Scan for the cell matching the given text and deliver its [X, Y] coordinate at center. 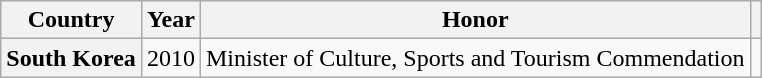
Minister of Culture, Sports and Tourism Commendation [475, 58]
Year [170, 20]
Honor [475, 20]
South Korea [72, 58]
Country [72, 20]
2010 [170, 58]
